Find where the given text appears and provide that cell's center as [x, y] coordinate. 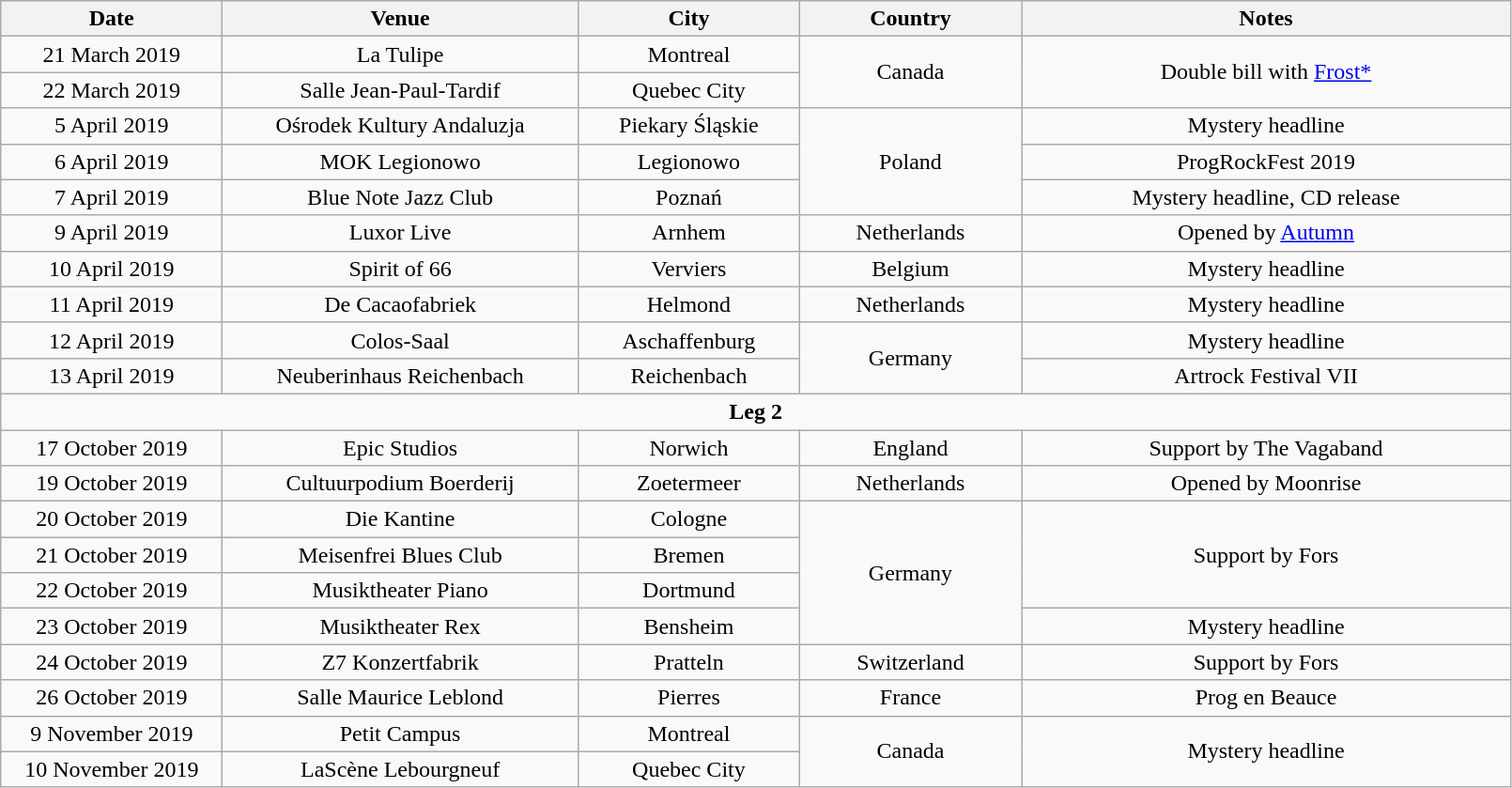
Ośrodek Kultury Andaluzja [400, 126]
Country [910, 19]
Poznań [688, 197]
26 October 2019 [112, 698]
Opened by Moonrise [1266, 484]
20 October 2019 [112, 519]
Double bill with Frost* [1266, 72]
De Cacaofabriek [400, 304]
Bensheim [688, 626]
19 October 2019 [112, 484]
Opened by Autumn [1266, 233]
6 April 2019 [112, 162]
Zoetermeer [688, 484]
22 October 2019 [112, 591]
Leg 2 [756, 411]
9 April 2019 [112, 233]
Epic Studios [400, 448]
Artrock Festival VII [1266, 376]
Poland [910, 162]
Musiktheater Rex [400, 626]
La Tulipe [400, 54]
Arnhem [688, 233]
Venue [400, 19]
7 April 2019 [112, 197]
5 April 2019 [112, 126]
21 March 2019 [112, 54]
23 October 2019 [112, 626]
Bremen [688, 555]
Aschaffenburg [688, 340]
Date [112, 19]
12 April 2019 [112, 340]
Legionowo [688, 162]
Cologne [688, 519]
Dortmund [688, 591]
Piekary Śląskie [688, 126]
Support by The Vagaband [1266, 448]
Pierres [688, 698]
11 April 2019 [112, 304]
Petit Campus [400, 734]
17 October 2019 [112, 448]
Helmond [688, 304]
Neuberinhaus Reichenbach [400, 376]
Mystery headline, CD release [1266, 197]
Salle Maurice Leblond [400, 698]
Pratteln [688, 662]
MOK Legionowo [400, 162]
24 October 2019 [112, 662]
Prog en Beauce [1266, 698]
9 November 2019 [112, 734]
Switzerland [910, 662]
Blue Note Jazz Club [400, 197]
Salle Jean-Paul-Tardif [400, 90]
13 April 2019 [112, 376]
LaScène Lebourgneuf [400, 769]
Norwich [688, 448]
Meisenfrei Blues Club [400, 555]
England [910, 448]
10 November 2019 [112, 769]
Die Kantine [400, 519]
Luxor Live [400, 233]
21 October 2019 [112, 555]
Spirit of 66 [400, 269]
ProgRockFest 2019 [1266, 162]
Z7 Konzertfabrik [400, 662]
Colos-Saal [400, 340]
Cultuurpodium Boerderij [400, 484]
Belgium [910, 269]
France [910, 698]
Notes [1266, 19]
Verviers [688, 269]
10 April 2019 [112, 269]
Musiktheater Piano [400, 591]
Reichenbach [688, 376]
City [688, 19]
22 March 2019 [112, 90]
